Capture the cell that displays the provided text and extract its (X, Y) central coordinate. 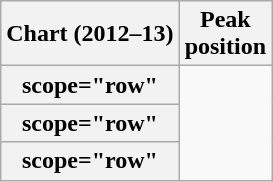
Peakposition (225, 34)
Chart (2012–13) (90, 34)
